Determine the (X, Y) coordinate at the center of the cell enclosing the given text.  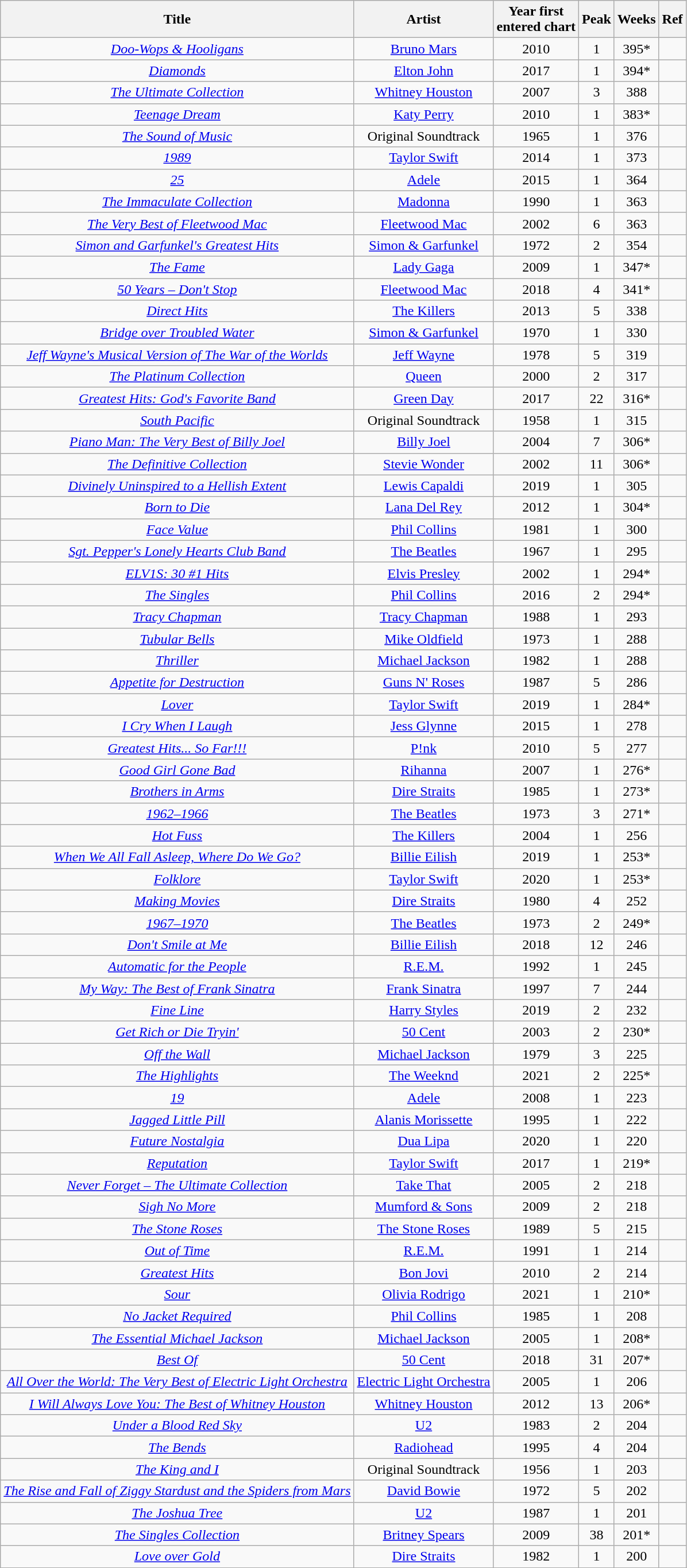
Guns N' Roses (424, 683)
1992 (537, 966)
Ref (672, 20)
11 (597, 464)
276* (636, 770)
330 (636, 333)
The Singles Collection (177, 1535)
341* (636, 289)
The King and I (177, 1469)
246 (636, 944)
Get Rich or Die Tryin' (177, 1032)
1962–1966 (177, 814)
The Weeknd (424, 1076)
ELV1S: 30 #1 Hits (177, 573)
201* (636, 1535)
277 (636, 748)
Thriller (177, 661)
Lana Del Rey (424, 508)
Piano Man: The Very Best of Billy Joel (177, 442)
The Joshua Tree (177, 1513)
2008 (537, 1098)
Olivia Rodrigo (424, 1294)
Dua Lipa (424, 1141)
David Bowie (424, 1491)
The Highlights (177, 1076)
Alanis Morissette (424, 1120)
Stevie Wonder (424, 464)
208* (636, 1338)
South Pacific (177, 420)
Diamonds (177, 71)
295 (636, 551)
No Jacket Required (177, 1316)
354 (636, 245)
215 (636, 1229)
Take That (424, 1185)
Jagged Little Pill (177, 1120)
223 (636, 1098)
Elvis Presley (424, 573)
Britney Spears (424, 1535)
206* (636, 1404)
Mike Oldfield (424, 639)
Radiohead (424, 1447)
388 (636, 92)
Madonna (424, 202)
273* (636, 792)
1956 (537, 1469)
222 (636, 1120)
284* (636, 704)
244 (636, 988)
Born to Die (177, 508)
347* (636, 267)
Never Forget – The Ultimate Collection (177, 1185)
19 (177, 1098)
Divinely Uninspired to a Hellish Extent (177, 486)
The Ultimate Collection (177, 92)
319 (636, 355)
Under a Blood Red Sky (177, 1426)
249* (636, 923)
Year firstentered chart (537, 20)
2013 (537, 311)
1967–1970 (177, 923)
Off the Wall (177, 1054)
Artist (424, 20)
Out of Time (177, 1250)
Harry Styles (424, 1011)
206 (636, 1382)
Brothers in Arms (177, 792)
Sigh No More (177, 1207)
Reputation (177, 1163)
305 (636, 486)
I Cry When I Laugh (177, 726)
Frank Sinatra (424, 988)
The Immaculate Collection (177, 202)
256 (636, 835)
383* (636, 114)
P!nk (424, 748)
Folklore (177, 879)
Bon Jovi (424, 1272)
The Singles (177, 595)
Bruno Mars (424, 49)
All Over the World: The Very Best of Electric Light Orchestra (177, 1382)
202 (636, 1491)
The Very Best of Fleetwood Mac (177, 223)
210* (636, 1294)
395* (636, 49)
Love over Gold (177, 1557)
Simon and Garfunkel's Greatest Hits (177, 245)
207* (636, 1360)
Don't Smile at Me (177, 944)
373 (636, 158)
Rihanna (424, 770)
The Essential Michael Jackson (177, 1338)
1978 (537, 355)
Tubular Bells (177, 639)
Lady Gaga (424, 267)
Future Nostalgia (177, 1141)
286 (636, 683)
Automatic for the People (177, 966)
304* (636, 508)
The Rise and Fall of Ziggy Stardust and the Spiders from Mars (177, 1491)
376 (636, 136)
2016 (537, 595)
271* (636, 814)
252 (636, 901)
Appetite for Destruction (177, 683)
Teenage Dream (177, 114)
Greatest Hits: God's Favorite Band (177, 398)
Sgt. Pepper's Lonely Hearts Club Band (177, 551)
Jeff Wayne (424, 355)
300 (636, 529)
1958 (537, 420)
When We All Fall Asleep, Where Do We Go? (177, 857)
338 (636, 311)
Fine Line (177, 1011)
1991 (537, 1250)
Title (177, 20)
208 (636, 1316)
232 (636, 1011)
1970 (537, 333)
278 (636, 726)
2003 (537, 1032)
Jeff Wayne's Musical Version of The War of the Worlds (177, 355)
Electric Light Orchestra (424, 1382)
Peak (597, 20)
Face Value (177, 529)
Billy Joel (424, 442)
1965 (537, 136)
316* (636, 398)
Weeks (636, 20)
1988 (537, 617)
Mumford & Sons (424, 1207)
Doo-Wops & Hooligans (177, 49)
50 Years – Don't Stop (177, 289)
The Bends (177, 1447)
317 (636, 377)
The Fame (177, 267)
200 (636, 1557)
13 (597, 1404)
1967 (537, 551)
Good Girl Gone Bad (177, 770)
203 (636, 1469)
Direct Hits (177, 311)
Greatest Hits (177, 1272)
2014 (537, 158)
31 (597, 1360)
394* (636, 71)
1990 (537, 202)
293 (636, 617)
6 (597, 223)
Making Movies (177, 901)
Green Day (424, 398)
315 (636, 420)
230* (636, 1032)
22 (597, 398)
The Definitive Collection (177, 464)
Sour (177, 1294)
Elton John (424, 71)
1979 (537, 1054)
2000 (537, 377)
Queen (424, 377)
Katy Perry (424, 114)
Greatest Hits... So Far!!! (177, 748)
1983 (537, 1426)
225* (636, 1076)
Hot Fuss (177, 835)
1981 (537, 529)
25 (177, 180)
1980 (537, 901)
Jess Glynne (424, 726)
364 (636, 180)
Lover (177, 704)
The Platinum Collection (177, 377)
My Way: The Best of Frank Sinatra (177, 988)
Lewis Capaldi (424, 486)
245 (636, 966)
219* (636, 1163)
38 (597, 1535)
I Will Always Love You: The Best of Whitney Houston (177, 1404)
201 (636, 1513)
1997 (537, 988)
Best Of (177, 1360)
220 (636, 1141)
225 (636, 1054)
12 (597, 944)
Bridge over Troubled Water (177, 333)
The Sound of Music (177, 136)
